Locate the cell with the specified text and output its (x, y) center coordinate. 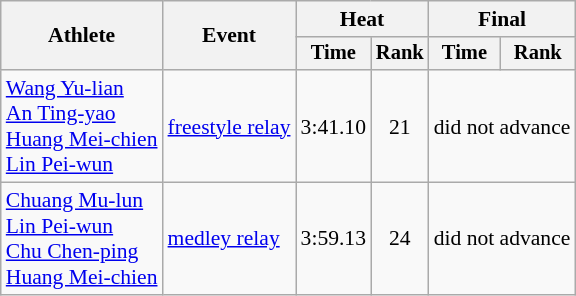
Event (230, 36)
freestyle relay (230, 126)
Final (502, 19)
Wang Yu-lianAn Ting-yaoHuang Mei-chienLin Pei-wun (82, 126)
Chuang Mu-lunLin Pei-wunChu Chen-pingHuang Mei-chien (82, 239)
3:41.10 (334, 126)
medley relay (230, 239)
24 (400, 239)
Heat (362, 19)
Athlete (82, 36)
21 (400, 126)
3:59.13 (334, 239)
